Determine the (X, Y) coordinate at the center of the cell enclosing the given text.  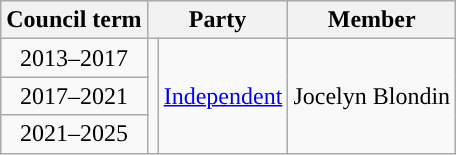
Member (372, 20)
2021–2025 (74, 134)
Party (218, 20)
Jocelyn Blondin (372, 96)
Independent (223, 96)
2017–2021 (74, 96)
Council term (74, 20)
2013–2017 (74, 58)
